Identify which cell holds the provided text, then report its [X, Y] central coordinate. 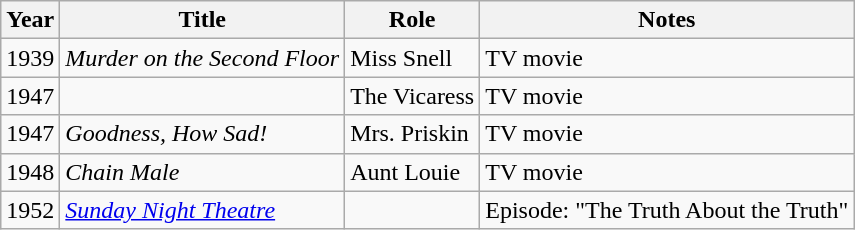
Goodness, How Sad! [202, 134]
Notes [667, 20]
Title [202, 20]
Mrs. Priskin [412, 134]
Aunt Louie [412, 172]
Episode: "The Truth About the Truth" [667, 210]
Year [30, 20]
Murder on the Second Floor [202, 58]
Sunday Night Theatre [202, 210]
1948 [30, 172]
Chain Male [202, 172]
1939 [30, 58]
The Vicaress [412, 96]
Role [412, 20]
Miss Snell [412, 58]
1952 [30, 210]
